Extract the (X, Y) coordinate from the center of the cell holding the provided text.  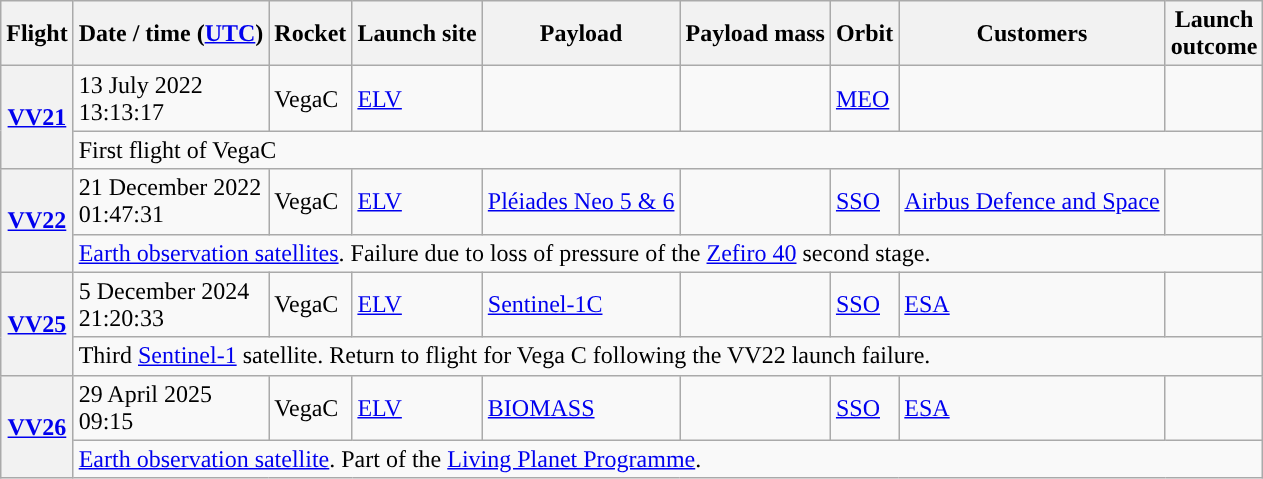
13 July 202213:13:17 (171, 98)
Date / time (UTC) (171, 34)
Airbus Defence and Space (1032, 202)
VV22 (37, 220)
First flight of VegaC (668, 150)
Payload mass (755, 34)
Sentinel-1C (581, 304)
VV21 (37, 118)
Launchoutcome (1214, 34)
5 December 202421:20:33 (171, 304)
Earth observation satellite. Part of the Living Planet Programme. (668, 459)
Payload (581, 34)
Flight (37, 34)
VV26 (37, 426)
Earth observation satellites. Failure due to loss of pressure of the Zefiro 40 second stage. (668, 253)
VV25 (37, 324)
Customers (1032, 34)
29 April 202509:15 (171, 408)
BIOMASS (581, 408)
Launch site (417, 34)
21 December 202201:47:31 (171, 202)
Third Sentinel-1 satellite. Return to flight for Vega C following the VV22 launch failure. (668, 356)
MEO (864, 98)
Rocket (310, 34)
Pléiades Neo 5 & 6 (581, 202)
Orbit (864, 34)
